Find where the given text appears and provide that cell's center as (X, Y) coordinate. 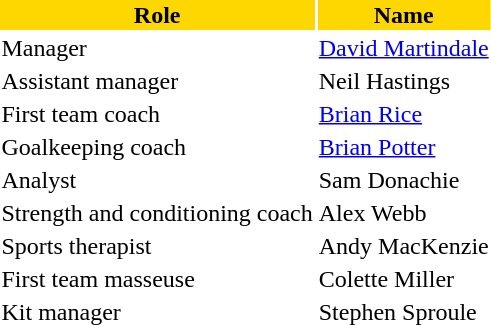
First team masseuse (157, 279)
Sports therapist (157, 246)
Strength and conditioning coach (157, 213)
Analyst (157, 180)
Sam Donachie (404, 180)
Alex Webb (404, 213)
Brian Potter (404, 147)
Name (404, 15)
Manager (157, 48)
Assistant manager (157, 81)
Role (157, 15)
Neil Hastings (404, 81)
Goalkeeping coach (157, 147)
Brian Rice (404, 114)
David Martindale (404, 48)
First team coach (157, 114)
Andy MacKenzie (404, 246)
Colette Miller (404, 279)
